Provide the [x, y] coordinate of the cell's center where the given text is located.  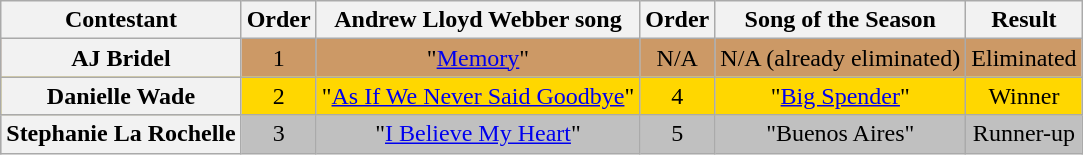
5 [678, 134]
Contestant [121, 20]
"Memory" [478, 58]
"Big Spender" [840, 96]
AJ Bridel [121, 58]
N/A [678, 58]
"As If We Never Said Goodbye" [478, 96]
Song of the Season [840, 20]
Result [1024, 20]
Winner [1024, 96]
Stephanie La Rochelle [121, 134]
Eliminated [1024, 58]
1 [278, 58]
Runner-up [1024, 134]
Andrew Lloyd Webber song [478, 20]
Danielle Wade [121, 96]
"Buenos Aires" [840, 134]
4 [678, 96]
2 [278, 96]
N/A (already eliminated) [840, 58]
"I Believe My Heart" [478, 134]
3 [278, 134]
